Provide the [x, y] coordinate of the cell's center where the given text is located.  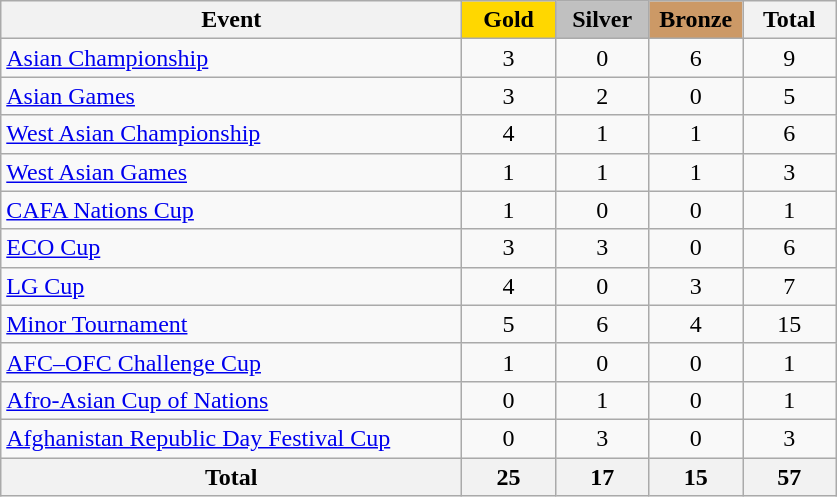
West Asian Games [232, 172]
Event [232, 20]
Afghanistan Republic Day Festival Cup [232, 438]
ECO Cup [232, 248]
AFC–OFC Challenge Cup [232, 362]
57 [789, 477]
Afro-Asian Cup of Nations [232, 400]
Gold [509, 20]
9 [789, 58]
25 [509, 477]
17 [602, 477]
Silver [602, 20]
2 [602, 96]
CAFA Nations Cup [232, 210]
Minor Tournament [232, 324]
7 [789, 286]
LG Cup [232, 286]
West Asian Championship [232, 134]
Asian Games [232, 96]
Asian Championship [232, 58]
Bronze [696, 20]
